Extract the [x, y] coordinate from the center of the cell holding the provided text.  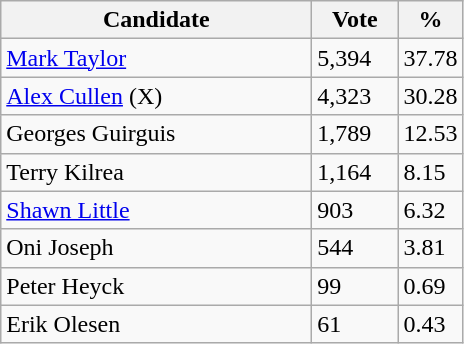
99 [355, 286]
Erik Olesen [156, 324]
Vote [355, 20]
544 [355, 248]
0.43 [430, 324]
Peter Heyck [156, 286]
Mark Taylor [156, 58]
1,164 [355, 172]
903 [355, 210]
% [430, 20]
12.53 [430, 134]
3.81 [430, 248]
Georges Guirguis [156, 134]
Alex Cullen (X) [156, 96]
8.15 [430, 172]
Shawn Little [156, 210]
61 [355, 324]
37.78 [430, 58]
30.28 [430, 96]
Oni Joseph [156, 248]
6.32 [430, 210]
4,323 [355, 96]
0.69 [430, 286]
1,789 [355, 134]
Terry Kilrea [156, 172]
Candidate [156, 20]
5,394 [355, 58]
